Identify which cell holds the provided text, then report its (x, y) central coordinate. 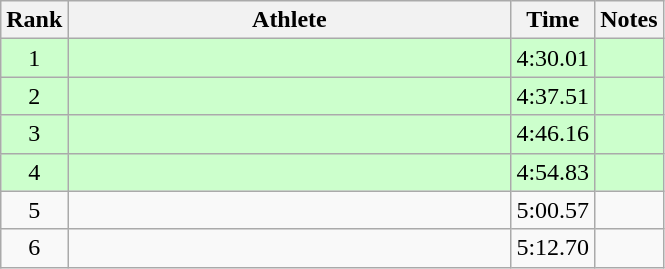
4 (34, 172)
5:00.57 (553, 210)
2 (34, 96)
Notes (629, 20)
5:12.70 (553, 248)
4:37.51 (553, 96)
5 (34, 210)
Rank (34, 20)
4:30.01 (553, 58)
Athlete (290, 20)
4:54.83 (553, 172)
3 (34, 134)
1 (34, 58)
6 (34, 248)
4:46.16 (553, 134)
Time (553, 20)
